From the cell containing the given text, extract its center point as [X, Y] coordinate. 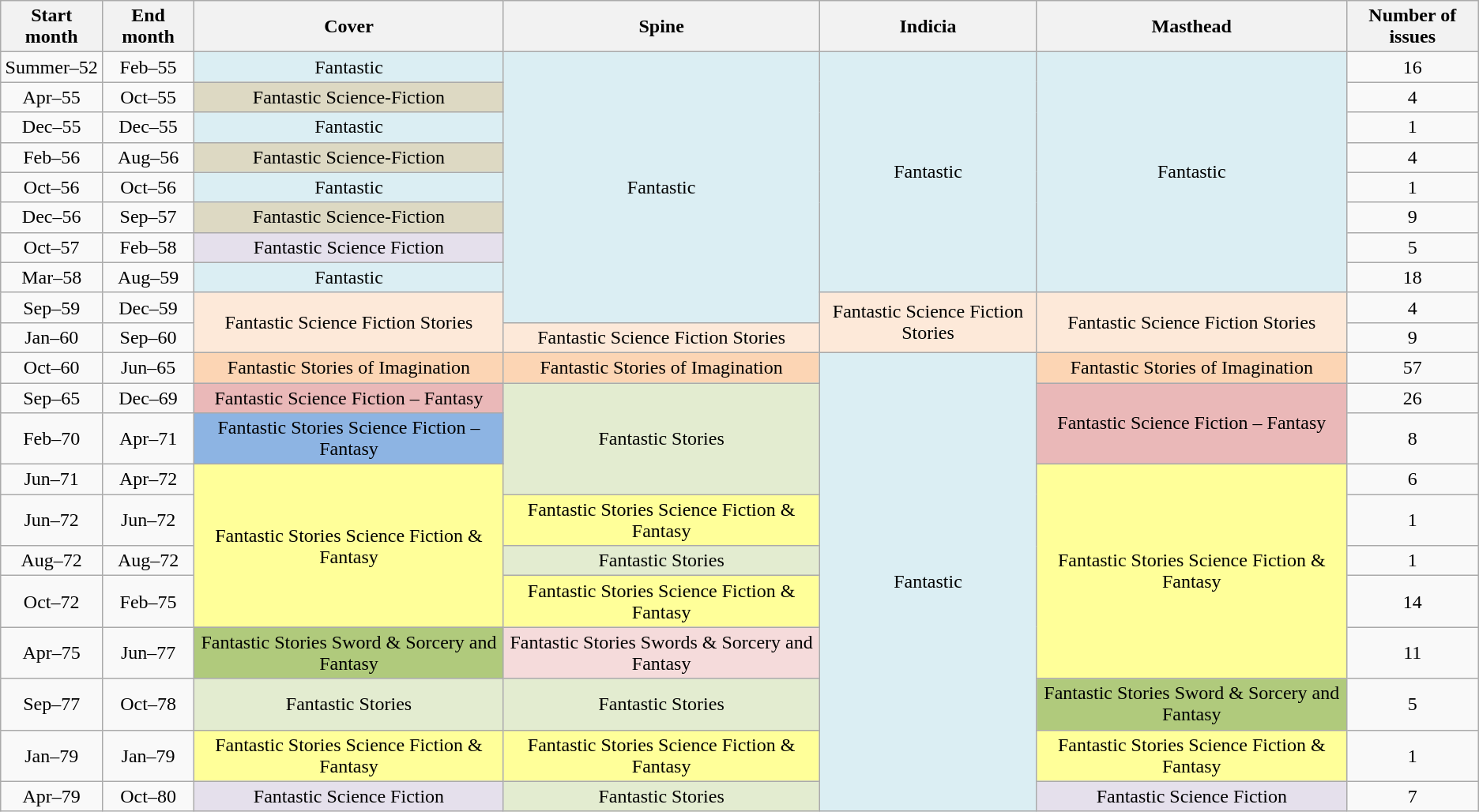
Dec–59 [149, 307]
Mar–58 [52, 277]
Sep–65 [52, 397]
Cover [348, 27]
11 [1413, 652]
Oct–72 [52, 602]
Fantastic Stories Science Fiction – Fantasy [348, 439]
Jun–65 [149, 367]
Number of issues [1413, 27]
End month [149, 27]
26 [1413, 397]
Sep–77 [52, 705]
Sep–59 [52, 307]
Jan–60 [52, 337]
Start month [52, 27]
Sep–60 [149, 337]
Aug–59 [149, 277]
Apr–79 [52, 796]
Summer–52 [52, 67]
Sep–57 [149, 217]
Oct–60 [52, 367]
Indicia [928, 27]
Feb–75 [149, 602]
Spine [660, 27]
6 [1413, 479]
Feb–58 [149, 247]
8 [1413, 439]
Masthead [1191, 27]
Fantastic Stories Swords & Sorcery and Fantasy [660, 652]
57 [1413, 367]
Apr–55 [52, 97]
Oct–57 [52, 247]
Feb–55 [149, 67]
Oct–80 [149, 796]
Apr–71 [149, 439]
Oct–55 [149, 97]
Dec–69 [149, 397]
16 [1413, 67]
Apr–75 [52, 652]
Dec–56 [52, 217]
Jun–71 [52, 479]
Oct–78 [149, 705]
Aug–56 [149, 157]
Feb–70 [52, 439]
7 [1413, 796]
18 [1413, 277]
14 [1413, 602]
Feb–56 [52, 157]
Apr–72 [149, 479]
Jun–77 [149, 652]
